Output the [x, y] coordinate of the center of the cell containing the given text.  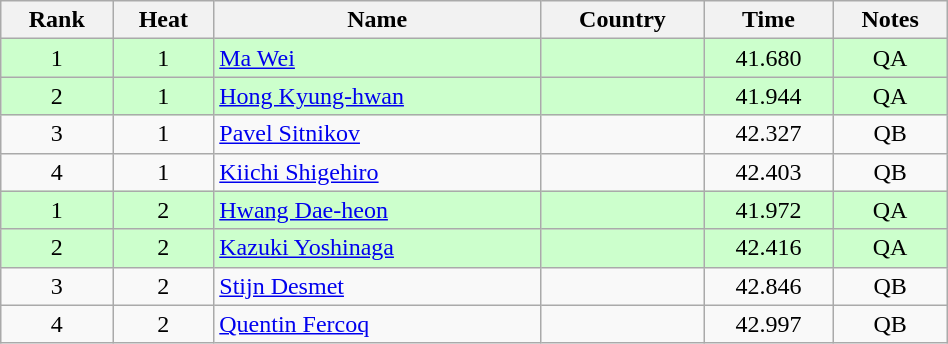
Hong Kyung-hwan [378, 96]
Kiichi Shigehiro [378, 172]
Name [378, 20]
42.846 [768, 286]
42.997 [768, 324]
42.327 [768, 134]
Stijn Desmet [378, 286]
41.972 [768, 210]
Time [768, 20]
Rank [57, 20]
41.944 [768, 96]
42.403 [768, 172]
Pavel Sitnikov [378, 134]
Heat [164, 20]
Hwang Dae-heon [378, 210]
42.416 [768, 248]
Kazuki Yoshinaga [378, 248]
Notes [890, 20]
Country [622, 20]
41.680 [768, 58]
Ma Wei [378, 58]
Quentin Fercoq [378, 324]
